Output the (x, y) coordinate of the center of the cell containing the given text.  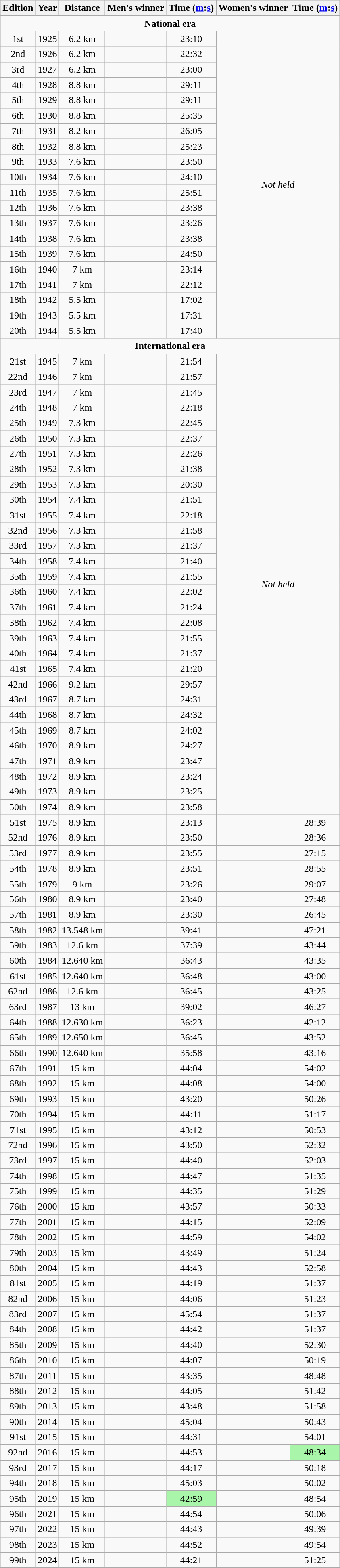
1977 (48, 853)
51:25 (315, 1560)
43:25 (315, 992)
1955 (48, 515)
29:07 (315, 884)
51:23 (315, 1299)
49th (18, 792)
58th (18, 930)
1970 (48, 746)
34th (18, 561)
44:31 (191, 1437)
35:58 (191, 1053)
2015 (48, 1437)
44:07 (191, 1360)
1932 (48, 146)
Women's winner (253, 8)
1982 (48, 930)
1928 (48, 85)
1948 (48, 407)
43:57 (191, 1207)
1965 (48, 669)
25:23 (191, 146)
23rd (18, 392)
93rd (18, 1468)
1979 (48, 884)
23:14 (191, 269)
43:50 (191, 1145)
86th (18, 1360)
82nd (18, 1299)
21:58 (191, 530)
90th (18, 1421)
5th (18, 100)
1989 (48, 1038)
52:30 (315, 1345)
13 km (82, 1007)
72nd (18, 1145)
8.2 km (82, 131)
26:05 (191, 131)
Edition (18, 8)
21:57 (191, 377)
37th (18, 607)
76th (18, 1207)
75th (18, 1191)
62nd (18, 992)
51:17 (315, 1114)
1987 (48, 1007)
1934 (48, 177)
2024 (48, 1560)
1956 (48, 530)
54:00 (315, 1084)
30th (18, 500)
2006 (48, 1299)
1941 (48, 285)
44th (18, 715)
6th (18, 115)
22:32 (191, 54)
1952 (48, 469)
50:53 (315, 1130)
1991 (48, 1068)
22nd (18, 377)
24:31 (191, 700)
54th (18, 868)
44:21 (191, 1560)
73rd (18, 1160)
1993 (48, 1099)
42:12 (315, 1022)
44:15 (191, 1222)
61st (18, 976)
44:52 (191, 1545)
2023 (48, 1545)
1945 (48, 361)
2007 (48, 1314)
25:35 (191, 115)
38th (18, 623)
2005 (48, 1283)
28:55 (315, 868)
44:04 (191, 1068)
56th (18, 899)
National era (170, 23)
9th (18, 161)
1925 (48, 39)
23:58 (191, 807)
1976 (48, 838)
1990 (48, 1053)
47th (18, 761)
1981 (48, 914)
1960 (48, 592)
50:43 (315, 1421)
47:21 (315, 930)
43:20 (191, 1099)
54:01 (315, 1437)
50:06 (315, 1514)
23:24 (191, 776)
48:54 (315, 1499)
45:54 (191, 1314)
3rd (18, 69)
1st (18, 39)
52:03 (315, 1160)
44:47 (191, 1176)
49:39 (315, 1529)
23:13 (191, 822)
88th (18, 1391)
1994 (48, 1114)
48:34 (315, 1453)
1950 (48, 438)
60th (18, 961)
1985 (48, 976)
2000 (48, 1207)
43:48 (191, 1406)
1947 (48, 392)
1930 (48, 115)
36:43 (191, 961)
44:08 (191, 1084)
1971 (48, 761)
69th (18, 1099)
2016 (48, 1453)
57th (18, 914)
2022 (48, 1529)
21:45 (191, 392)
23:00 (191, 69)
21:40 (191, 561)
44:53 (191, 1453)
50th (18, 807)
63rd (18, 1007)
52nd (18, 838)
1949 (48, 423)
44:59 (191, 1237)
Distance (82, 8)
1962 (48, 623)
65th (18, 1038)
1984 (48, 961)
21:51 (191, 500)
1992 (48, 1084)
15th (18, 254)
27th (18, 454)
24:10 (191, 177)
1961 (48, 607)
1929 (48, 100)
1997 (48, 1160)
21st (18, 361)
1946 (48, 377)
20th (18, 331)
71st (18, 1130)
23:30 (191, 914)
28th (18, 469)
2018 (48, 1483)
22:26 (191, 454)
51st (18, 822)
55th (18, 884)
26th (18, 438)
9.2 km (82, 684)
83rd (18, 1314)
24th (18, 407)
46:27 (315, 1007)
74th (18, 1176)
22:02 (191, 592)
32nd (18, 530)
International era (170, 346)
44:11 (191, 1114)
64th (18, 1022)
13.548 km (82, 930)
24:02 (191, 730)
1973 (48, 792)
28:36 (315, 838)
43:44 (315, 945)
43:12 (191, 1130)
81st (18, 1283)
1933 (48, 161)
95th (18, 1499)
28:39 (315, 822)
66th (18, 1053)
44:06 (191, 1299)
84th (18, 1329)
17:31 (191, 315)
50:26 (315, 1099)
9 km (82, 884)
59th (18, 945)
92nd (18, 1453)
2003 (48, 1253)
Men's winner (136, 8)
99th (18, 1560)
51:42 (315, 1391)
50:19 (315, 1360)
1963 (48, 638)
2004 (48, 1268)
80th (18, 1268)
25th (18, 423)
24:50 (191, 254)
8th (18, 146)
45th (18, 730)
2011 (48, 1375)
43:52 (315, 1038)
1975 (48, 822)
2021 (48, 1514)
11th (18, 193)
52:32 (315, 1145)
44:35 (191, 1191)
2017 (48, 1468)
1938 (48, 239)
Year (48, 8)
1931 (48, 131)
19th (18, 315)
98th (18, 1545)
2002 (48, 1237)
1995 (48, 1130)
1936 (48, 208)
2009 (48, 1345)
48th (18, 776)
1967 (48, 700)
42nd (18, 684)
22:45 (191, 423)
7th (18, 131)
13th (18, 223)
52:58 (315, 1268)
67th (18, 1068)
23:10 (191, 39)
24:27 (191, 746)
36:48 (191, 976)
36th (18, 592)
1935 (48, 193)
77th (18, 1222)
20:30 (191, 484)
23:51 (191, 868)
1978 (48, 868)
21:24 (191, 607)
2013 (48, 1406)
1964 (48, 653)
29th (18, 484)
50:02 (315, 1483)
1968 (48, 715)
48:48 (315, 1375)
23:55 (191, 853)
43:16 (315, 1053)
97th (18, 1529)
1969 (48, 730)
1998 (48, 1176)
31st (18, 515)
26:45 (315, 914)
37:39 (191, 945)
2nd (18, 54)
1954 (48, 500)
52:09 (315, 1222)
22:37 (191, 438)
27:15 (315, 853)
39:41 (191, 930)
2019 (48, 1499)
45:03 (191, 1483)
51:35 (315, 1176)
12.630 km (82, 1022)
1927 (48, 69)
12.650 km (82, 1038)
89th (18, 1406)
21:38 (191, 469)
39th (18, 638)
25:51 (191, 193)
1959 (48, 576)
70th (18, 1114)
12th (18, 208)
78th (18, 1237)
18th (18, 300)
2008 (48, 1329)
44:05 (191, 1391)
16th (18, 269)
1966 (48, 684)
2001 (48, 1222)
46th (18, 746)
14th (18, 239)
33rd (18, 546)
50:18 (315, 1468)
29:57 (191, 684)
43:49 (191, 1253)
22:08 (191, 623)
36:23 (191, 1022)
10th (18, 177)
85th (18, 1345)
27:48 (315, 899)
87th (18, 1375)
45:04 (191, 1421)
42:59 (191, 1499)
53rd (18, 853)
1974 (48, 807)
2012 (48, 1391)
43:00 (315, 976)
44:19 (191, 1283)
1972 (48, 776)
1953 (48, 484)
4th (18, 85)
1940 (48, 269)
1944 (48, 331)
50:33 (315, 1207)
1983 (48, 945)
51:58 (315, 1406)
1943 (48, 315)
1942 (48, 300)
41st (18, 669)
35th (18, 576)
1926 (48, 54)
68th (18, 1084)
1980 (48, 899)
17th (18, 285)
96th (18, 1514)
2014 (48, 1421)
2010 (48, 1360)
1996 (48, 1145)
1999 (48, 1191)
44:54 (191, 1514)
39:02 (191, 1007)
1988 (48, 1022)
1957 (48, 546)
1937 (48, 223)
79th (18, 1253)
1951 (48, 454)
24:32 (191, 715)
23:25 (191, 792)
21:54 (191, 361)
1939 (48, 254)
40th (18, 653)
23:40 (191, 899)
17:40 (191, 331)
21:20 (191, 669)
94th (18, 1483)
23:47 (191, 761)
91st (18, 1437)
17:02 (191, 300)
44:42 (191, 1329)
44:17 (191, 1468)
51:29 (315, 1191)
43rd (18, 700)
1986 (48, 992)
22:12 (191, 285)
1958 (48, 561)
49:54 (315, 1545)
51:24 (315, 1253)
